Capture the cell that displays the provided text and extract its (x, y) central coordinate. 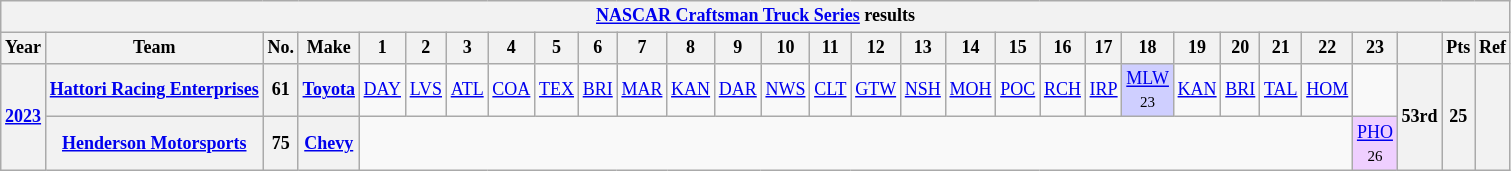
5 (557, 48)
15 (1018, 48)
MAR (642, 90)
10 (786, 48)
23 (1376, 48)
DAR (738, 90)
Make (328, 48)
13 (922, 48)
22 (1328, 48)
14 (970, 48)
IRP (1104, 90)
TEX (557, 90)
PHO26 (1376, 144)
COA (512, 90)
HOM (1328, 90)
POC (1018, 90)
ATL (467, 90)
4 (512, 48)
20 (1240, 48)
Toyota (328, 90)
Year (24, 48)
21 (1281, 48)
Hattori Racing Enterprises (154, 90)
NASCAR Craftsman Truck Series results (756, 16)
GTW (876, 90)
25 (1458, 116)
NWS (786, 90)
DAY (382, 90)
18 (1148, 48)
MOH (970, 90)
Team (154, 48)
LVS (426, 90)
6 (598, 48)
17 (1104, 48)
7 (642, 48)
19 (1197, 48)
16 (1063, 48)
Henderson Motorsports (154, 144)
8 (691, 48)
TAL (1281, 90)
RCH (1063, 90)
3 (467, 48)
53rd (1420, 116)
9 (738, 48)
MLW23 (1148, 90)
Ref (1493, 48)
75 (280, 144)
2 (426, 48)
61 (280, 90)
2023 (24, 116)
Chevy (328, 144)
11 (830, 48)
NSH (922, 90)
12 (876, 48)
CLT (830, 90)
No. (280, 48)
Pts (1458, 48)
1 (382, 48)
